Identify which cell holds the provided text, then report its (x, y) central coordinate. 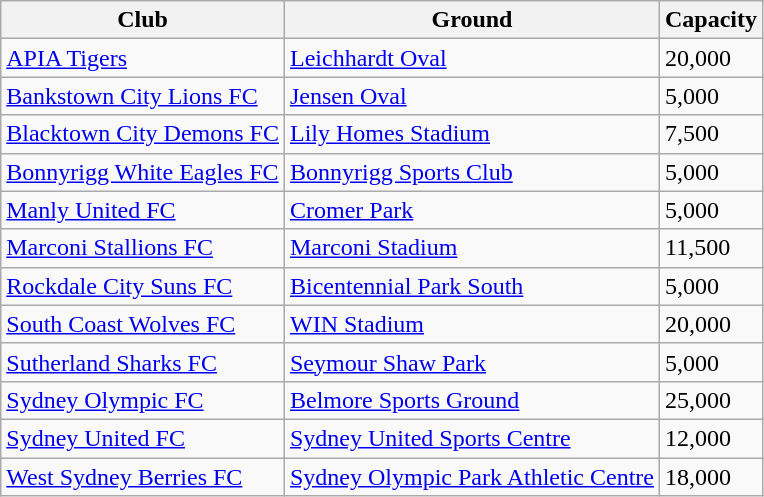
Club (143, 20)
Lily Homes Stadium (472, 134)
Marconi Stadium (472, 248)
APIA Tigers (143, 58)
Belmore Sports Ground (472, 400)
Ground (472, 20)
11,500 (710, 248)
Bicentennial Park South (472, 286)
25,000 (710, 400)
Sutherland Sharks FC (143, 362)
Bankstown City Lions FC (143, 96)
18,000 (710, 477)
Cromer Park (472, 210)
Sydney United FC (143, 438)
Marconi Stallions FC (143, 248)
7,500 (710, 134)
Sydney United Sports Centre (472, 438)
Seymour Shaw Park (472, 362)
Blacktown City Demons FC (143, 134)
Bonnyrigg White Eagles FC (143, 172)
Sydney Olympic FC (143, 400)
South Coast Wolves FC (143, 324)
Jensen Oval (472, 96)
Manly United FC (143, 210)
Sydney Olympic Park Athletic Centre (472, 477)
Leichhardt Oval (472, 58)
West Sydney Berries FC (143, 477)
Rockdale City Suns FC (143, 286)
Bonnyrigg Sports Club (472, 172)
WIN Stadium (472, 324)
12,000 (710, 438)
Capacity (710, 20)
